Return the [x, y] coordinate for the center point of the cell that contains the specified text.  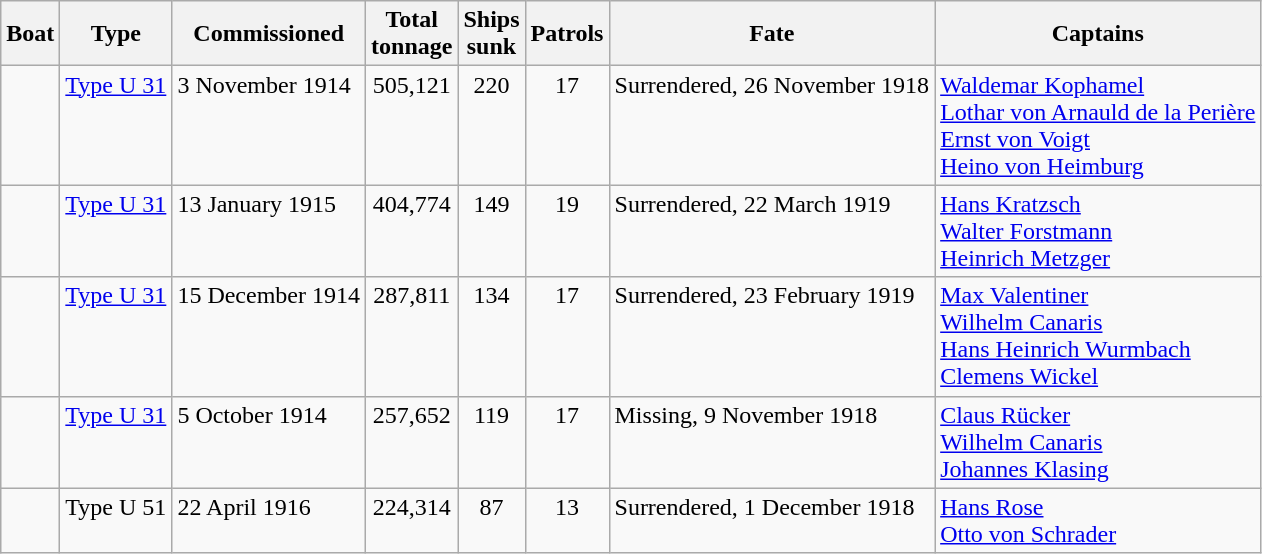
Totaltonnage [412, 34]
134 [492, 336]
149 [492, 231]
287,811 [412, 336]
505,121 [412, 126]
Type [116, 34]
Surrendered, 26 November 1918 [772, 126]
220 [492, 126]
Captains [1098, 34]
3 November 1914 [269, 126]
15 December 1914 [269, 336]
Claus RückerWilhelm CanarisJohannes Klasing [1098, 442]
Surrendered, 23 February 1919 [772, 336]
13 [567, 520]
5 October 1914 [269, 442]
404,774 [412, 231]
13 January 1915 [269, 231]
Surrendered, 22 March 1919 [772, 231]
Hans RoseOtto von Schrader [1098, 520]
Missing, 9 November 1918 [772, 442]
22 April 1916 [269, 520]
224,314 [412, 520]
Hans KratzschWalter ForstmannHeinrich Metzger [1098, 231]
Fate [772, 34]
Boat [30, 34]
Commissioned [269, 34]
257,652 [412, 442]
87 [492, 520]
Surrendered, 1 December 1918 [772, 520]
Max ValentinerWilhelm CanarisHans Heinrich WurmbachClemens Wickel [1098, 336]
119 [492, 442]
Shipssunk [492, 34]
Patrols [567, 34]
Waldemar KophamelLothar von Arnauld de la PerièreErnst von VoigtHeino von Heimburg [1098, 126]
19 [567, 231]
Type U 51 [116, 520]
